Find where the given text appears and provide that cell's center as (X, Y) coordinate. 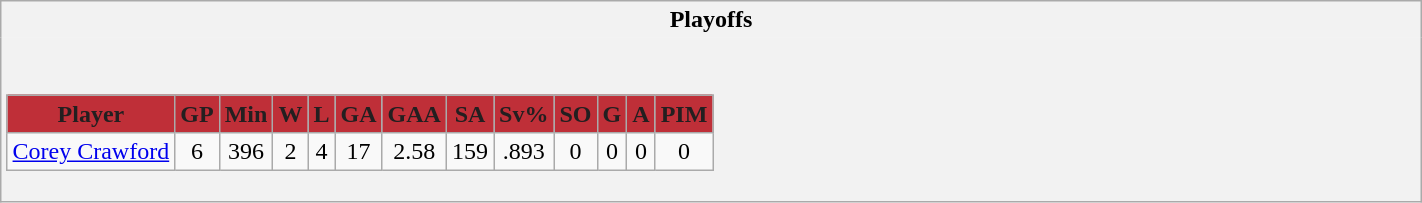
L (322, 114)
Playoffs (711, 20)
SO (576, 114)
17 (358, 152)
2.58 (414, 152)
SA (470, 114)
Corey Crawford (91, 152)
396 (246, 152)
Player GP Min W L GA GAA SA Sv% SO G A PIM Corey Crawford 6 396 2 4 17 2.58 159 .893 0 0 0 0 (711, 120)
2 (290, 152)
PIM (684, 114)
GAA (414, 114)
6 (197, 152)
A (641, 114)
4 (322, 152)
159 (470, 152)
GP (197, 114)
Min (246, 114)
Player (91, 114)
W (290, 114)
.893 (524, 152)
G (612, 114)
Sv% (524, 114)
GA (358, 114)
